For the text-containing cell, return its midpoint in (x, y) coordinate format. 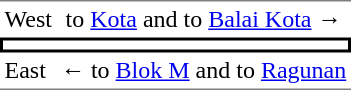
to Kota and to Balai Kota → (203, 19)
West (28, 19)
East (28, 71)
← to Blok M and to Ragunan (203, 71)
